Extract the (X, Y) coordinate from the center of the cell holding the provided text.  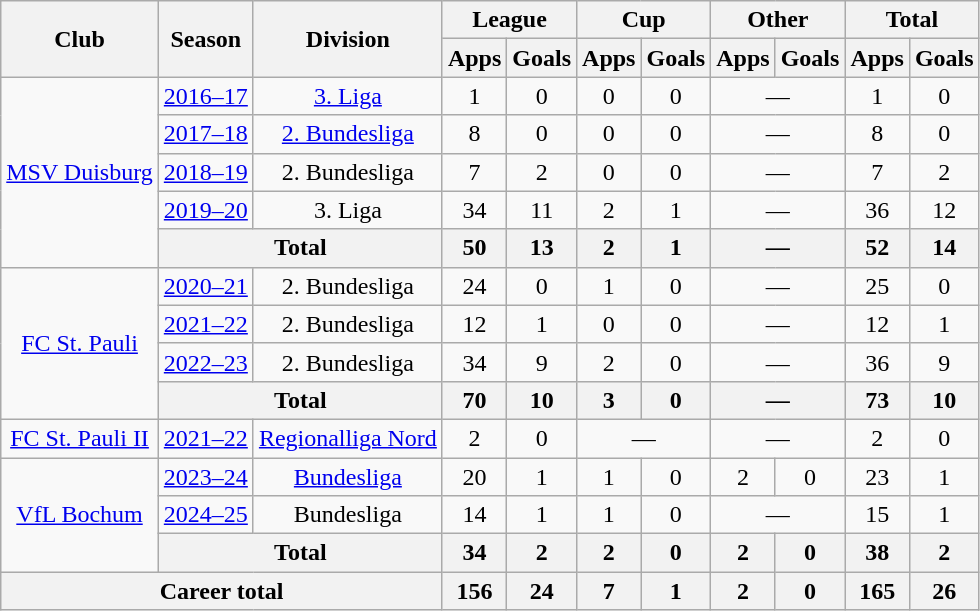
2024–25 (206, 515)
Season (206, 39)
3 (609, 400)
11 (542, 210)
26 (944, 591)
2022–23 (206, 362)
FC St. Pauli (80, 343)
League (509, 20)
25 (877, 286)
23 (877, 477)
2019–20 (206, 210)
2023–24 (206, 477)
156 (474, 591)
13 (542, 248)
Cup (644, 20)
165 (877, 591)
38 (877, 553)
Club (80, 39)
VfL Bochum (80, 515)
FC St. Pauli II (80, 438)
52 (877, 248)
2020–21 (206, 286)
Career total (222, 591)
50 (474, 248)
70 (474, 400)
73 (877, 400)
2017–18 (206, 134)
Other (778, 20)
Regionalliga Nord (348, 438)
MSV Duisburg (80, 172)
2016–17 (206, 96)
20 (474, 477)
2018–19 (206, 172)
15 (877, 515)
Division (348, 39)
